Locate the cell with the specified text and output its [X, Y] center coordinate. 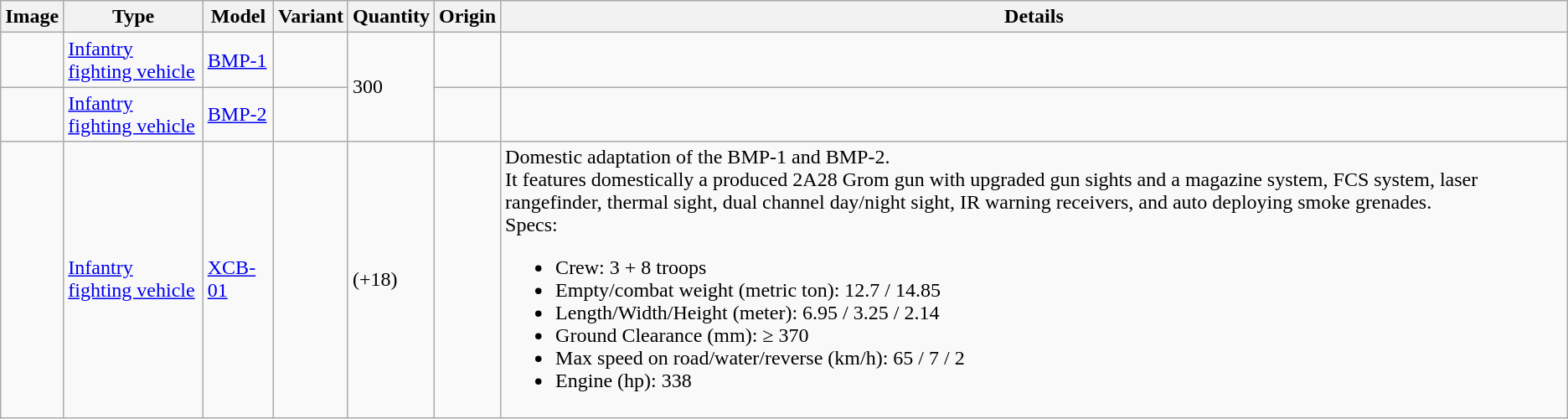
Model [238, 17]
Variant [312, 17]
Quantity [390, 17]
Details [1034, 17]
BMP-1 [238, 60]
Origin [467, 17]
300 [390, 87]
(+18) [390, 280]
Type [133, 17]
XCB-01 [238, 280]
BMP-2 [238, 114]
Image [32, 17]
